Search for the cell housing the specified text and yield its [x, y] center coordinate. 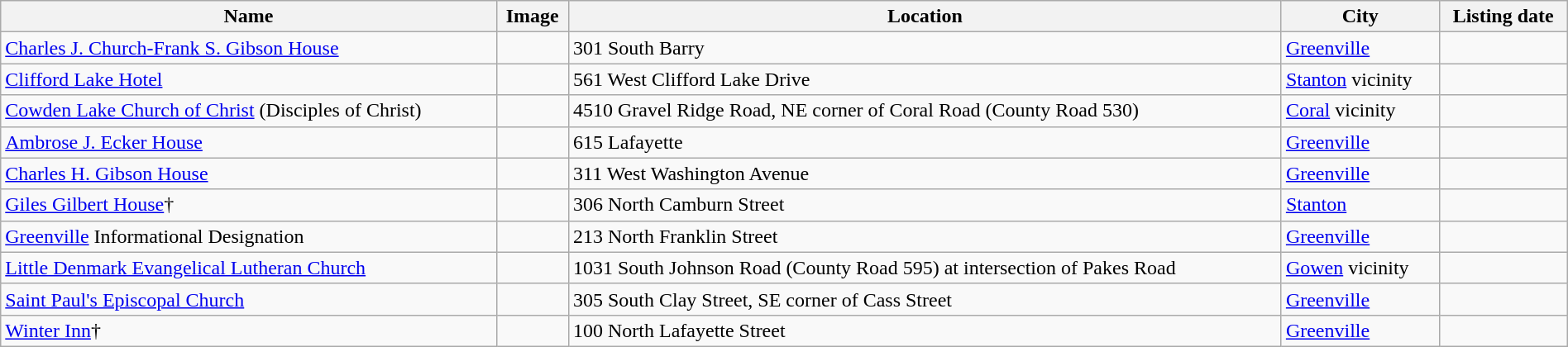
305 South Clay Street, SE corner of Cass Street [925, 299]
Charles J. Church-Frank S. Gibson House [248, 48]
301 South Barry [925, 48]
Coral vicinity [1360, 111]
1031 South Johnson Road (County Road 595) at intersection of Pakes Road [925, 268]
561 West Clifford Lake Drive [925, 79]
Name [248, 17]
213 North Franklin Street [925, 236]
Ambrose J. Ecker House [248, 142]
Image [533, 17]
Stanton vicinity [1360, 79]
Giles Gilbert House† [248, 205]
Clifford Lake Hotel [248, 79]
311 West Washington Avenue [925, 173]
Location [925, 17]
Greenville Informational Designation [248, 236]
Gowen vicinity [1360, 268]
Little Denmark Evangelical Lutheran Church [248, 268]
Cowden Lake Church of Christ (Disciples of Christ) [248, 111]
Stanton [1360, 205]
4510 Gravel Ridge Road, NE corner of Coral Road (County Road 530) [925, 111]
City [1360, 17]
Listing date [1503, 17]
615 Lafayette [925, 142]
Winter Inn† [248, 330]
Charles H. Gibson House [248, 173]
306 North Camburn Street [925, 205]
Saint Paul's Episcopal Church [248, 299]
100 North Lafayette Street [925, 330]
